Identify which cell holds the provided text, then report its [x, y] central coordinate. 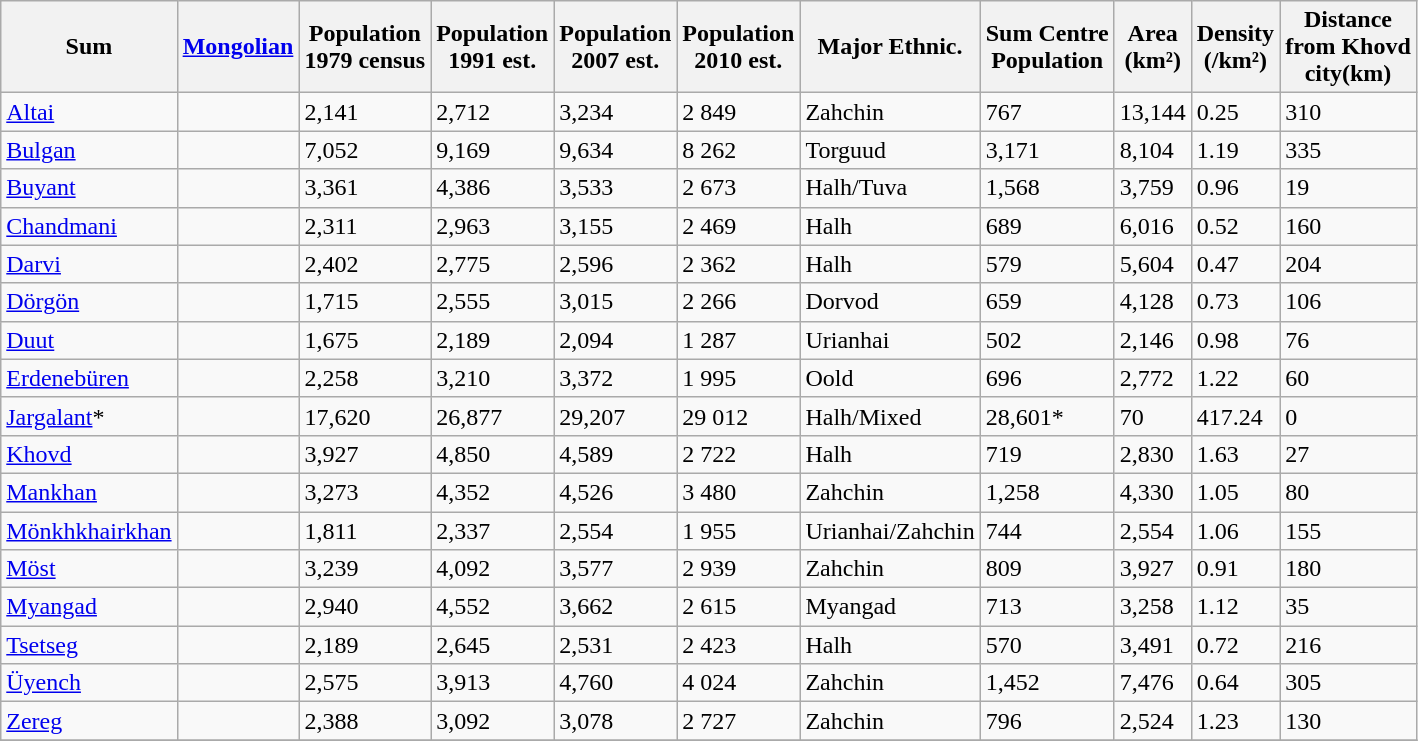
26,877 [492, 416]
Tsetseg [89, 645]
2,146 [1152, 340]
Distancefrom Khovdcity(km) [1348, 47]
8 262 [738, 150]
2,645 [492, 645]
Chandmani [89, 226]
3,491 [1152, 645]
Sum CentrePopulation [1047, 47]
60 [1348, 378]
Buyant [89, 188]
1 995 [738, 378]
155 [1348, 531]
659 [1047, 302]
1 955 [738, 531]
0.64 [1235, 683]
29,207 [616, 416]
4,526 [616, 492]
1.63 [1235, 454]
8,104 [1152, 150]
Bulgan [89, 150]
2,712 [492, 112]
796 [1047, 721]
0.25 [1235, 112]
3,913 [492, 683]
28,601* [1047, 416]
4,128 [1152, 302]
713 [1047, 607]
2 423 [738, 645]
7,476 [1152, 683]
Dörgön [89, 302]
Sum [89, 47]
3,533 [616, 188]
2 722 [738, 454]
130 [1348, 721]
9,169 [492, 150]
Möst [89, 569]
Major Ethnic. [890, 47]
3,372 [616, 378]
0.52 [1235, 226]
1,675 [365, 340]
76 [1348, 340]
Halh/Mixed [890, 416]
2,311 [365, 226]
80 [1348, 492]
4,330 [1152, 492]
3,015 [616, 302]
4,850 [492, 454]
1.12 [1235, 607]
2,094 [616, 340]
70 [1152, 416]
1.19 [1235, 150]
4,352 [492, 492]
106 [1348, 302]
Torguud [890, 150]
0 [1348, 416]
Mongolian [238, 47]
809 [1047, 569]
3 480 [738, 492]
417.24 [1235, 416]
335 [1348, 150]
2,575 [365, 683]
689 [1047, 226]
Erdenebüren [89, 378]
3,759 [1152, 188]
0.47 [1235, 264]
3,577 [616, 569]
Jargalant* [89, 416]
3,155 [616, 226]
2 469 [738, 226]
Oold [890, 378]
2 849 [738, 112]
3,092 [492, 721]
19 [1348, 188]
180 [1348, 569]
579 [1047, 264]
Area(km²) [1152, 47]
4 024 [738, 683]
2,141 [365, 112]
Khovd [89, 454]
3,258 [1152, 607]
2,524 [1152, 721]
1,568 [1047, 188]
2 727 [738, 721]
3,210 [492, 378]
696 [1047, 378]
4,386 [492, 188]
Zereg [89, 721]
719 [1047, 454]
767 [1047, 112]
Population1991 est. [492, 47]
4,092 [492, 569]
3,234 [616, 112]
1,715 [365, 302]
Altai [89, 112]
2,596 [616, 264]
Urianhai/Zahchin [890, 531]
Urianhai [890, 340]
3,361 [365, 188]
2 939 [738, 569]
216 [1348, 645]
Population1979 census [365, 47]
1,811 [365, 531]
Mönkhkhairkhan [89, 531]
27 [1348, 454]
5,604 [1152, 264]
0.72 [1235, 645]
305 [1348, 683]
1.23 [1235, 721]
Üyench [89, 683]
0.96 [1235, 188]
6,016 [1152, 226]
4,589 [616, 454]
1,258 [1047, 492]
2,555 [492, 302]
310 [1348, 112]
3,239 [365, 569]
2 673 [738, 188]
Dorvod [890, 302]
Population2010 est. [738, 47]
1,452 [1047, 683]
4,552 [492, 607]
570 [1047, 645]
Population2007 est. [616, 47]
3,273 [365, 492]
9,634 [616, 150]
2,402 [365, 264]
Darvi [89, 264]
13,144 [1152, 112]
2,388 [365, 721]
4,760 [616, 683]
Duut [89, 340]
1.05 [1235, 492]
2 266 [738, 302]
2 362 [738, 264]
2,258 [365, 378]
204 [1348, 264]
2,775 [492, 264]
Halh/Tuva [890, 188]
29 012 [738, 416]
2 615 [738, 607]
2,940 [365, 607]
502 [1047, 340]
Mankhan [89, 492]
0.98 [1235, 340]
2,531 [616, 645]
2,337 [492, 531]
160 [1348, 226]
1.22 [1235, 378]
3,171 [1047, 150]
0.73 [1235, 302]
2,830 [1152, 454]
17,620 [365, 416]
7,052 [365, 150]
35 [1348, 607]
3,078 [616, 721]
1.06 [1235, 531]
1 287 [738, 340]
Density(/km²) [1235, 47]
2,963 [492, 226]
3,662 [616, 607]
0.91 [1235, 569]
744 [1047, 531]
2,772 [1152, 378]
